Extract the [x, y] coordinate from the center of the cell holding the provided text.  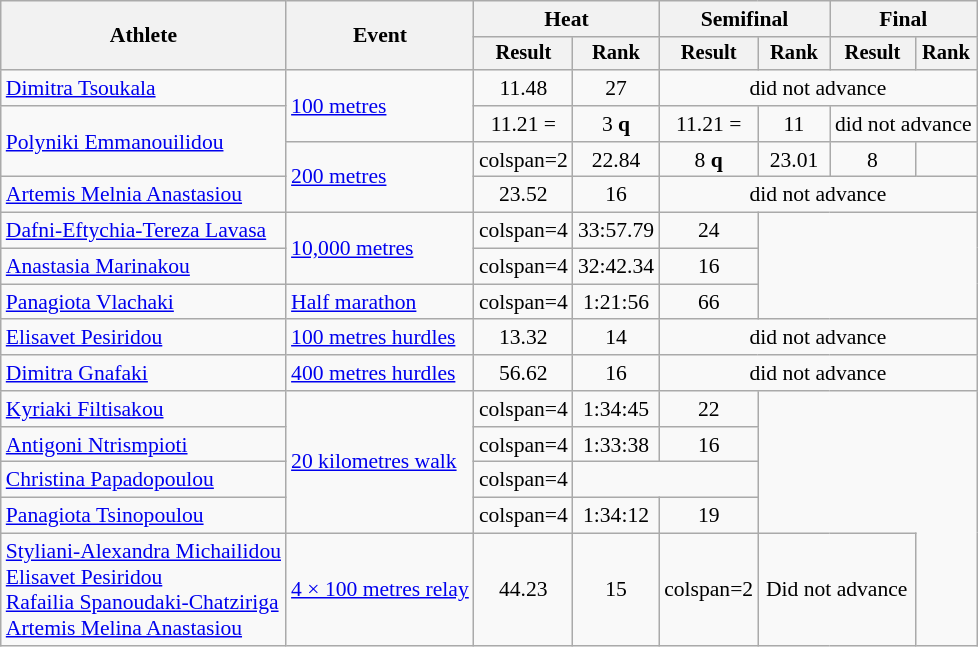
23.52 [524, 195]
3 q [616, 124]
27 [616, 88]
44.23 [524, 590]
4 × 100 metres relay [380, 590]
Did not advance [836, 590]
20 kilometres walk [380, 462]
23.01 [794, 160]
1:21:56 [616, 302]
100 metres hurdles [380, 338]
19 [708, 516]
Christina Papadopoulou [144, 480]
Semifinal [744, 19]
200 metres [380, 178]
22 [708, 409]
11.48 [524, 88]
Polyniki Emmanouilidou [144, 142]
Dafni-Eftychia-Tereza Lavasa [144, 231]
15 [616, 590]
Dimitra Gnafaki [144, 373]
400 metres hurdles [380, 373]
Panagiota Vlachaki [144, 302]
Antigoni Ntrismpioti [144, 445]
1:33:38 [616, 445]
8 q [708, 160]
1:34:12 [616, 516]
Final [904, 19]
8 [872, 160]
56.62 [524, 373]
22.84 [616, 160]
1:34:45 [616, 409]
Half marathon [380, 302]
33:57.79 [616, 231]
10,000 metres [380, 248]
Heat [566, 19]
24 [708, 231]
Panagiota Tsinopoulou [144, 516]
100 metres [380, 106]
32:42.34 [616, 267]
Anastasia Marinakou [144, 267]
14 [616, 338]
Styliani-Alexandra MichailidouElisavet PesiridouRafailia Spanoudaki-ChatzirigaArtemis Melina Anastasiou [144, 590]
11 [794, 124]
66 [708, 302]
Event [380, 36]
Dimitra Tsoukala [144, 88]
Artemis Melnia Anastasiou [144, 195]
Athlete [144, 36]
Kyriaki Filtisakou [144, 409]
13.32 [524, 338]
Elisavet Pesiridou [144, 338]
